Output the (x, y) coordinate of the center of the cell containing the given text.  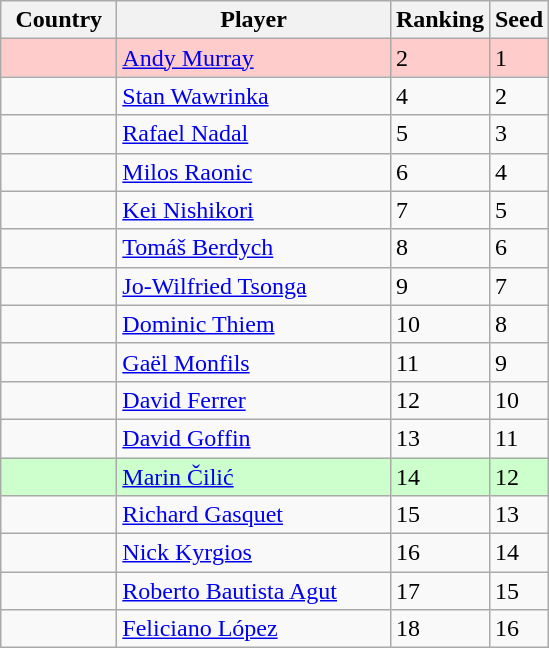
Richard Gasquet (254, 515)
3 (518, 134)
David Goffin (254, 438)
David Ferrer (254, 400)
Dominic Thiem (254, 324)
Rafael Nadal (254, 134)
Player (254, 20)
Gaël Monfils (254, 362)
Marin Čilić (254, 477)
1 (518, 58)
Ranking (440, 20)
17 (440, 591)
Nick Kyrgios (254, 553)
Jo-Wilfried Tsonga (254, 286)
Country (59, 20)
Milos Raonic (254, 172)
18 (440, 629)
Kei Nishikori (254, 210)
Andy Murray (254, 58)
Stan Wawrinka (254, 96)
Seed (518, 20)
Tomáš Berdych (254, 248)
Roberto Bautista Agut (254, 591)
Feliciano López (254, 629)
